Scan for the cell matching the given text and deliver its (x, y) coordinate at center. 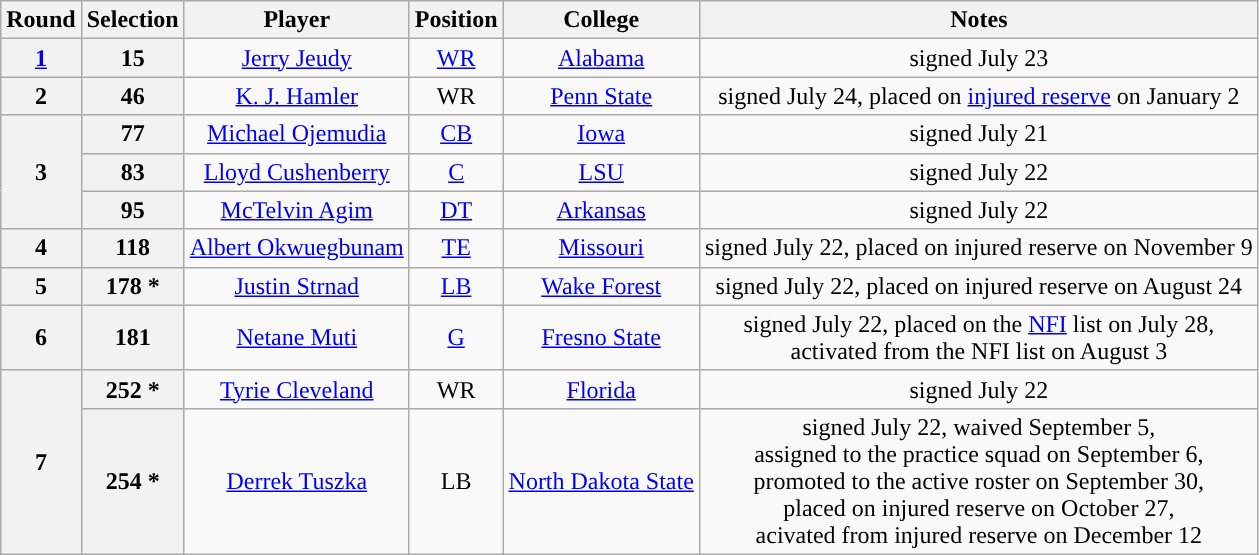
signed July 22, placed on injured reserve on November 9 (978, 248)
77 (132, 134)
signed July 23 (978, 58)
15 (132, 58)
signed July 21 (978, 134)
signed July 22, placed on injured reserve on August 24 (978, 286)
Wake Forest (601, 286)
C (456, 172)
5 (41, 286)
Selection (132, 20)
4 (41, 248)
College (601, 20)
Round (41, 20)
46 (132, 96)
Notes (978, 20)
Tyrie Cleveland (296, 389)
Justin Strnad (296, 286)
2 (41, 96)
252 * (132, 389)
Albert Okwuegbunam (296, 248)
Penn State (601, 96)
DT (456, 210)
LSU (601, 172)
Position (456, 20)
Missouri (601, 248)
signed July 24, placed on injured reserve on January 2 (978, 96)
McTelvin Agim (296, 210)
Arkansas (601, 210)
118 (132, 248)
Iowa (601, 134)
Michael Ojemudia (296, 134)
North Dakota State (601, 481)
95 (132, 210)
254 * (132, 481)
3 (41, 172)
Netane Muti (296, 338)
Derrek Tuszka (296, 481)
Player (296, 20)
Fresno State (601, 338)
K. J. Hamler (296, 96)
Lloyd Cushenberry (296, 172)
signed July 22, placed on the NFI list on July 28,activated from the NFI list on August 3 (978, 338)
181 (132, 338)
7 (41, 462)
1 (41, 58)
83 (132, 172)
6 (41, 338)
178 * (132, 286)
Jerry Jeudy (296, 58)
Alabama (601, 58)
TE (456, 248)
CB (456, 134)
Florida (601, 389)
G (456, 338)
